Output the [X, Y] coordinate of the center of the cell containing the given text.  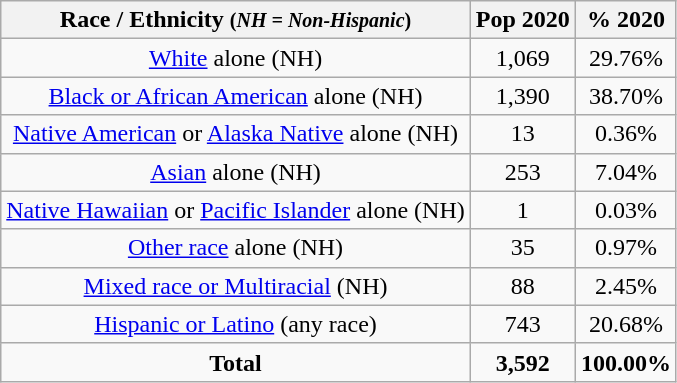
20.68% [626, 324]
Other race alone (NH) [236, 248]
1,390 [522, 96]
Hispanic or Latino (any race) [236, 324]
Race / Ethnicity (NH = Non-Hispanic) [236, 20]
100.00% [626, 362]
Native American or Alaska Native alone (NH) [236, 134]
7.04% [626, 172]
743 [522, 324]
88 [522, 286]
0.97% [626, 248]
Native Hawaiian or Pacific Islander alone (NH) [236, 210]
% 2020 [626, 20]
1 [522, 210]
White alone (NH) [236, 58]
13 [522, 134]
Pop 2020 [522, 20]
Total [236, 362]
0.03% [626, 210]
Black or African American alone (NH) [236, 96]
Mixed race or Multiracial (NH) [236, 286]
1,069 [522, 58]
29.76% [626, 58]
3,592 [522, 362]
Asian alone (NH) [236, 172]
38.70% [626, 96]
2.45% [626, 286]
35 [522, 248]
0.36% [626, 134]
253 [522, 172]
